From the cell containing the given text, extract its center point as (x, y) coordinate. 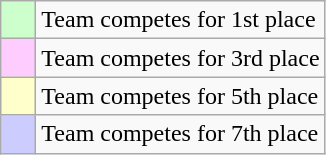
Team competes for 1st place (180, 20)
Team competes for 7th place (180, 134)
Team competes for 5th place (180, 96)
Team competes for 3rd place (180, 58)
